Scan for the cell matching the given text and deliver its (x, y) coordinate at center. 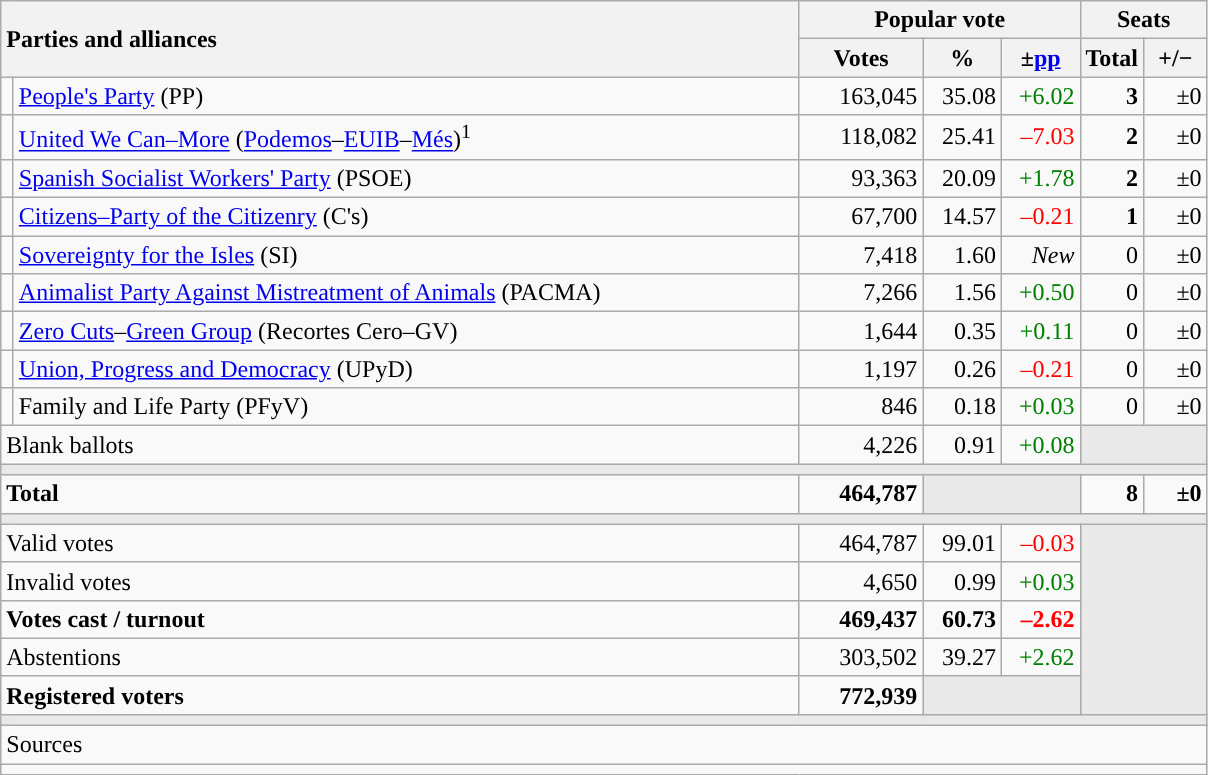
–2.62 (1040, 619)
25.41 (962, 138)
846 (861, 407)
Votes cast / turnout (400, 619)
93,363 (861, 178)
Sovereignty for the Isles (SI) (406, 255)
118,082 (861, 138)
1,644 (861, 331)
14.57 (962, 217)
Spanish Socialist Workers' Party (PSOE) (406, 178)
+0.11 (1040, 331)
4,650 (861, 581)
7,418 (861, 255)
±pp (1040, 58)
% (962, 58)
3 (1112, 96)
+/− (1176, 58)
8 (1112, 494)
New (1040, 255)
0.91 (962, 445)
Seats (1144, 20)
4,226 (861, 445)
+6.02 (1040, 96)
+0.50 (1040, 293)
0.18 (962, 407)
Citizens–Party of the Citizenry (C's) (406, 217)
+1.78 (1040, 178)
Registered voters (400, 695)
Family and Life Party (PFyV) (406, 407)
163,045 (861, 96)
United We Can–More (Podemos–EUIB–Més)1 (406, 138)
Parties and alliances (400, 39)
Abstentions (400, 657)
0.99 (962, 581)
Sources (604, 745)
469,437 (861, 619)
99.01 (962, 543)
Popular vote (940, 20)
772,939 (861, 695)
Invalid votes (400, 581)
60.73 (962, 619)
Votes (861, 58)
7,266 (861, 293)
People's Party (PP) (406, 96)
Blank ballots (400, 445)
1.56 (962, 293)
1 (1112, 217)
0.26 (962, 369)
–0.03 (1040, 543)
Valid votes (400, 543)
35.08 (962, 96)
+2.62 (1040, 657)
39.27 (962, 657)
–7.03 (1040, 138)
20.09 (962, 178)
303,502 (861, 657)
Animalist Party Against Mistreatment of Animals (PACMA) (406, 293)
1,197 (861, 369)
67,700 (861, 217)
0.35 (962, 331)
+0.08 (1040, 445)
Union, Progress and Democracy (UPyD) (406, 369)
1.60 (962, 255)
Zero Cuts–Green Group (Recortes Cero–GV) (406, 331)
